Scan for the cell matching the given text and deliver its (X, Y) coordinate at center. 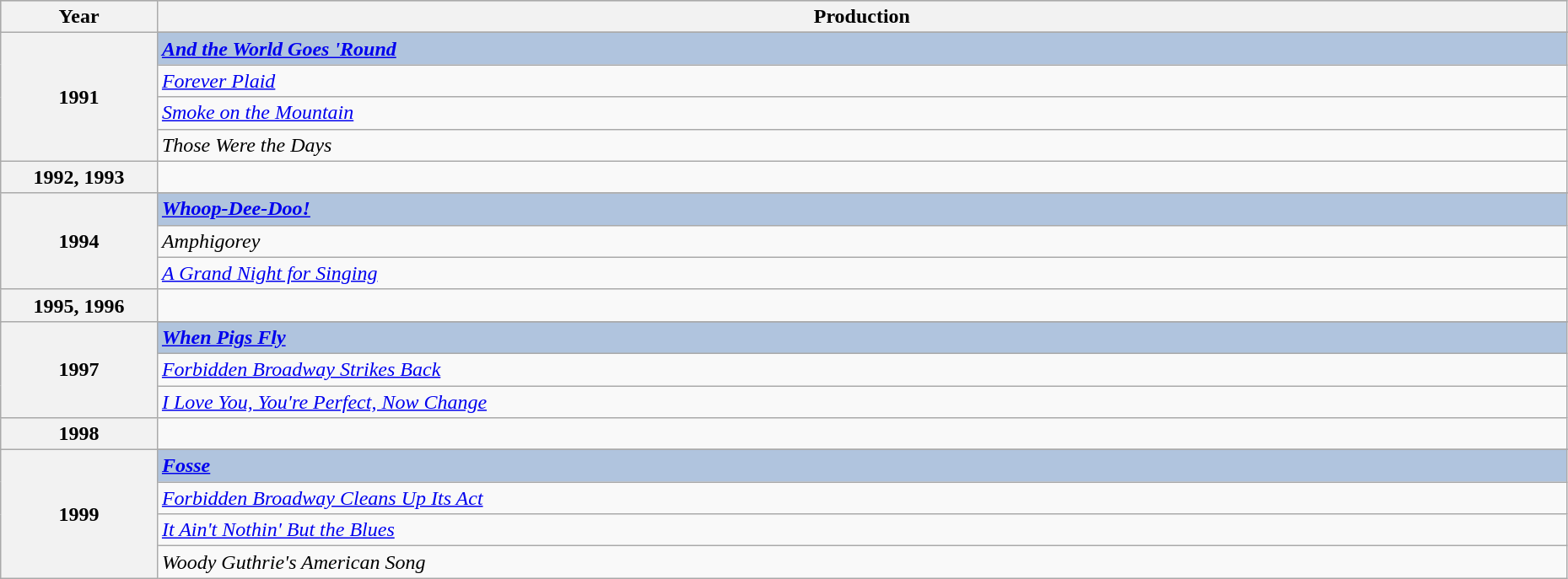
Woody Guthrie's American Song (862, 562)
1997 (79, 369)
1999 (79, 514)
1991 (79, 97)
1994 (79, 241)
Forever Plaid (862, 81)
When Pigs Fly (862, 337)
1995, 1996 (79, 305)
Forbidden Broadway Strikes Back (862, 369)
Forbidden Broadway Cleans Up Its Act (862, 498)
Year (79, 17)
Whoop-Dee-Doo! (862, 209)
Those Were the Days (862, 145)
1992, 1993 (79, 177)
It Ain't Nothin' But the Blues (862, 530)
Fosse (862, 466)
And the World Goes 'Round (862, 49)
I Love You, You're Perfect, Now Change (862, 402)
Production (862, 17)
Smoke on the Mountain (862, 113)
1998 (79, 434)
A Grand Night for Singing (862, 273)
Amphigorey (862, 241)
